Return the [X, Y] coordinate for the center point of the cell that contains the specified text.  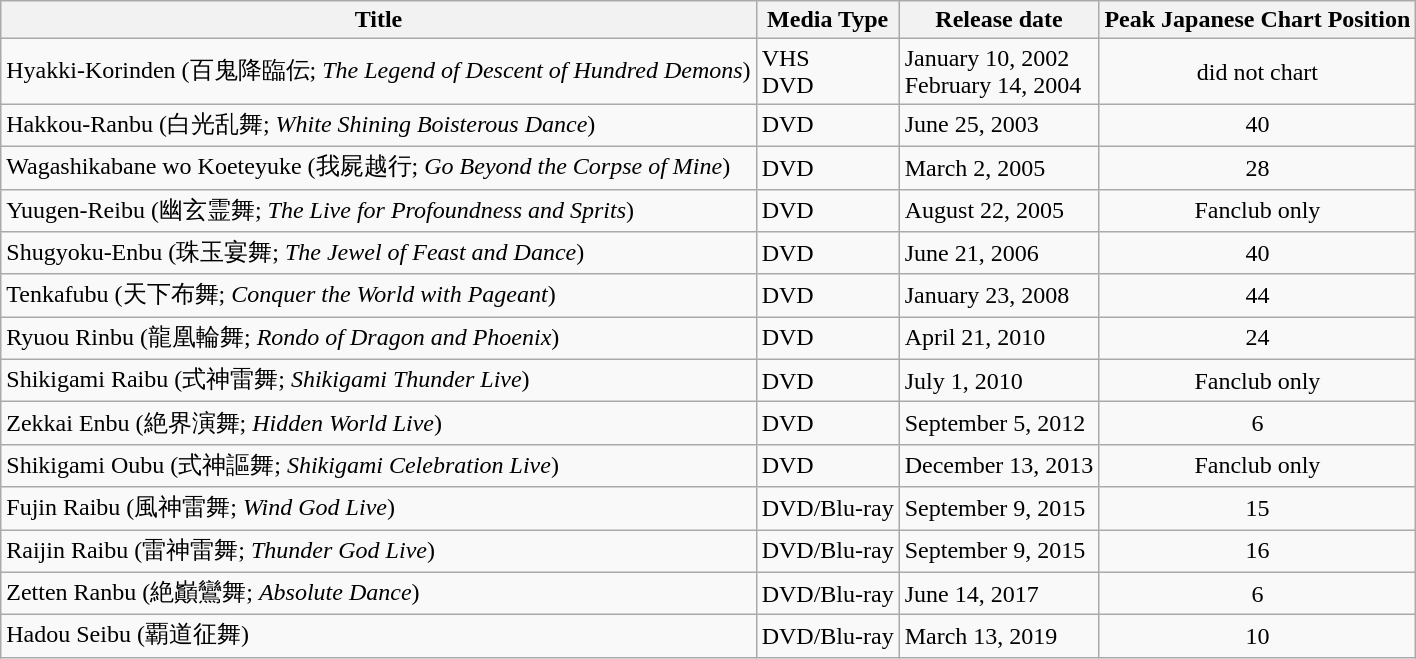
Peak Japanese Chart Position [1258, 20]
June 25, 2003 [999, 126]
June 14, 2017 [999, 594]
Raijin Raibu (雷神雷舞; Thunder God Live) [378, 552]
Fujin Raibu (風神雷舞; Wind God Live) [378, 508]
24 [1258, 338]
August 22, 2005 [999, 210]
Hyakki-Korinden (百鬼降臨伝; The Legend of Descent of Hundred Demons) [378, 72]
44 [1258, 296]
VHSDVD [828, 72]
did not chart [1258, 72]
July 1, 2010 [999, 380]
Title [378, 20]
Hadou Seibu (覇道征舞) [378, 636]
Release date [999, 20]
28 [1258, 168]
September 5, 2012 [999, 424]
March 13, 2019 [999, 636]
16 [1258, 552]
Ryuou Rinbu (龍凰輪舞; Rondo of Dragon and Phoenix) [378, 338]
15 [1258, 508]
April 21, 2010 [999, 338]
Shugyoku-Enbu (珠玉宴舞; The Jewel of Feast and Dance) [378, 254]
January 23, 2008 [999, 296]
December 13, 2013 [999, 466]
Yuugen-Reibu (幽玄霊舞; The Live for Profoundness and Sprits) [378, 210]
Shikigami Raibu (式神雷舞; Shikigami Thunder Live) [378, 380]
Wagashikabane wo Koeteyuke (我屍越行; Go Beyond the Corpse of Mine) [378, 168]
Zekkai Enbu (絶界演舞; Hidden World Live) [378, 424]
Shikigami Oubu (式神謳舞; Shikigami Celebration Live) [378, 466]
Tenkafubu (天下布舞; Conquer the World with Pageant) [378, 296]
January 10, 2002 February 14, 2004 [999, 72]
June 21, 2006 [999, 254]
10 [1258, 636]
March 2, 2005 [999, 168]
Media Type [828, 20]
Zetten Ranbu (絶巓鸞舞; Absolute Dance) [378, 594]
Hakkou-Ranbu (白光乱舞; White Shining Boisterous Dance) [378, 126]
